Scan for the cell matching the given text and deliver its [X, Y] coordinate at center. 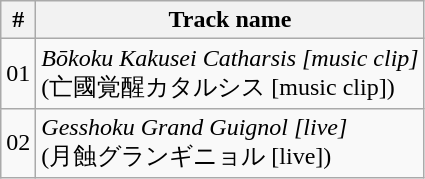
Gesshoku Grand Guignol [live](月蝕グランギニョル [live]) [230, 143]
02 [18, 143]
Bōkoku Kakusei Catharsis [music clip](亡國覚醒カタルシス [music clip]) [230, 74]
Track name [230, 20]
# [18, 20]
01 [18, 74]
